Extract the [X, Y] coordinate from the center of the cell holding the provided text.  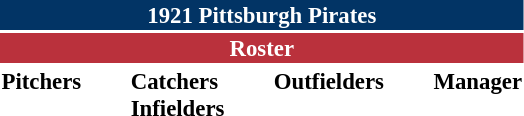
1921 Pittsburgh Pirates [262, 15]
Roster [262, 48]
